Identify which cell holds the provided text, then report its (x, y) central coordinate. 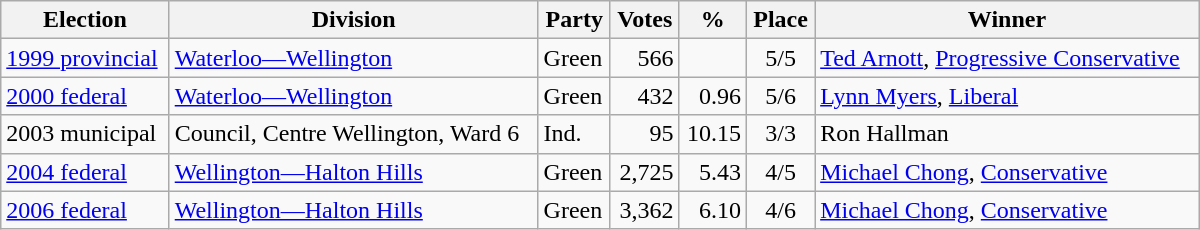
Ted Arnott, Progressive Conservative (1008, 58)
Party (574, 20)
0.96 (712, 96)
432 (644, 96)
10.15 (712, 134)
4/5 (781, 172)
% (712, 20)
Lynn Myers, Liberal (1008, 96)
Council, Centre Wellington, Ward 6 (354, 134)
Place (781, 20)
2004 federal (85, 172)
Ind. (574, 134)
Winner (1008, 20)
6.10 (712, 210)
3,362 (644, 210)
3/3 (781, 134)
5.43 (712, 172)
2000 federal (85, 96)
Election (85, 20)
5/6 (781, 96)
Ron Hallman (1008, 134)
5/5 (781, 58)
95 (644, 134)
4/6 (781, 210)
2,725 (644, 172)
2003 municipal (85, 134)
1999 provincial (85, 58)
Division (354, 20)
Votes (644, 20)
2006 federal (85, 210)
566 (644, 58)
